Pinpoint the cell where the given text exists, returning its [X, Y] midpoint coordinate. 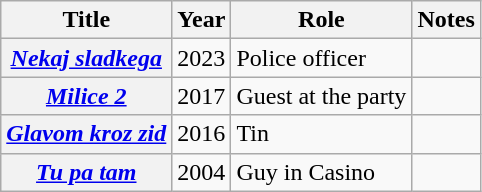
Guy in Casino [322, 172]
Milice 2 [86, 96]
Guest at the party [322, 96]
Year [202, 20]
Nekaj sladkega [86, 58]
2016 [202, 134]
2017 [202, 96]
Tu pa tam [86, 172]
Tin [322, 134]
Role [322, 20]
2004 [202, 172]
Glavom kroz zid [86, 134]
2023 [202, 58]
Police officer [322, 58]
Notes [446, 20]
Title [86, 20]
